Capture the cell that displays the provided text and extract its [x, y] central coordinate. 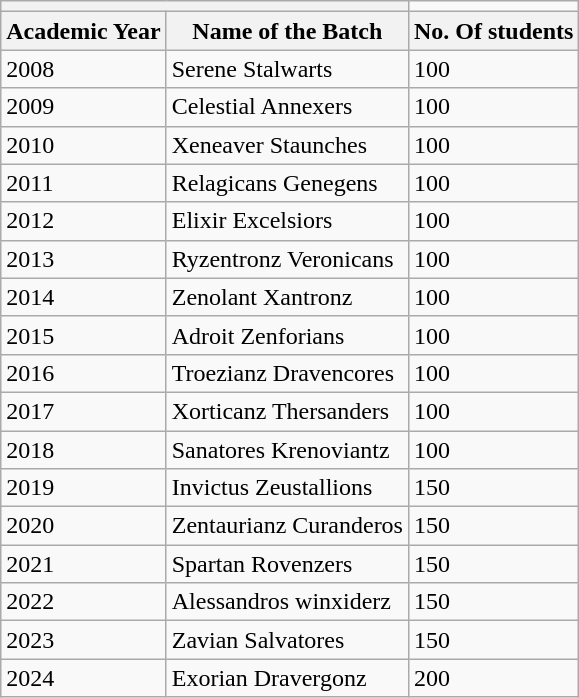
2009 [84, 107]
Zenolant Xantronz [287, 297]
Zentaurianz Curanderos [287, 526]
2024 [84, 678]
Exorian Dravergonz [287, 678]
Zavian Salvatores [287, 640]
Spartan Rovenzers [287, 564]
Xorticanz Thersanders [287, 411]
2019 [84, 488]
Adroit Zenforians [287, 335]
2016 [84, 373]
2017 [84, 411]
2014 [84, 297]
2022 [84, 602]
Ryzentronz Veronicans [287, 259]
Academic Year [84, 31]
Xeneaver Staunches [287, 145]
2015 [84, 335]
Name of the Batch [287, 31]
2012 [84, 221]
Alessandros winxiderz [287, 602]
2013 [84, 259]
2011 [84, 183]
No. Of students [493, 31]
Troezianz Dravencores [287, 373]
2021 [84, 564]
2008 [84, 69]
2010 [84, 145]
Celestial Annexers [287, 107]
Invictus Zeustallions [287, 488]
2020 [84, 526]
Sanatores Krenoviantz [287, 449]
Relagicans Genegens [287, 183]
2018 [84, 449]
Serene Stalwarts [287, 69]
2023 [84, 640]
Elixir Excelsiors [287, 221]
200 [493, 678]
